Pinpoint the cell where the given text exists, returning its (X, Y) midpoint coordinate. 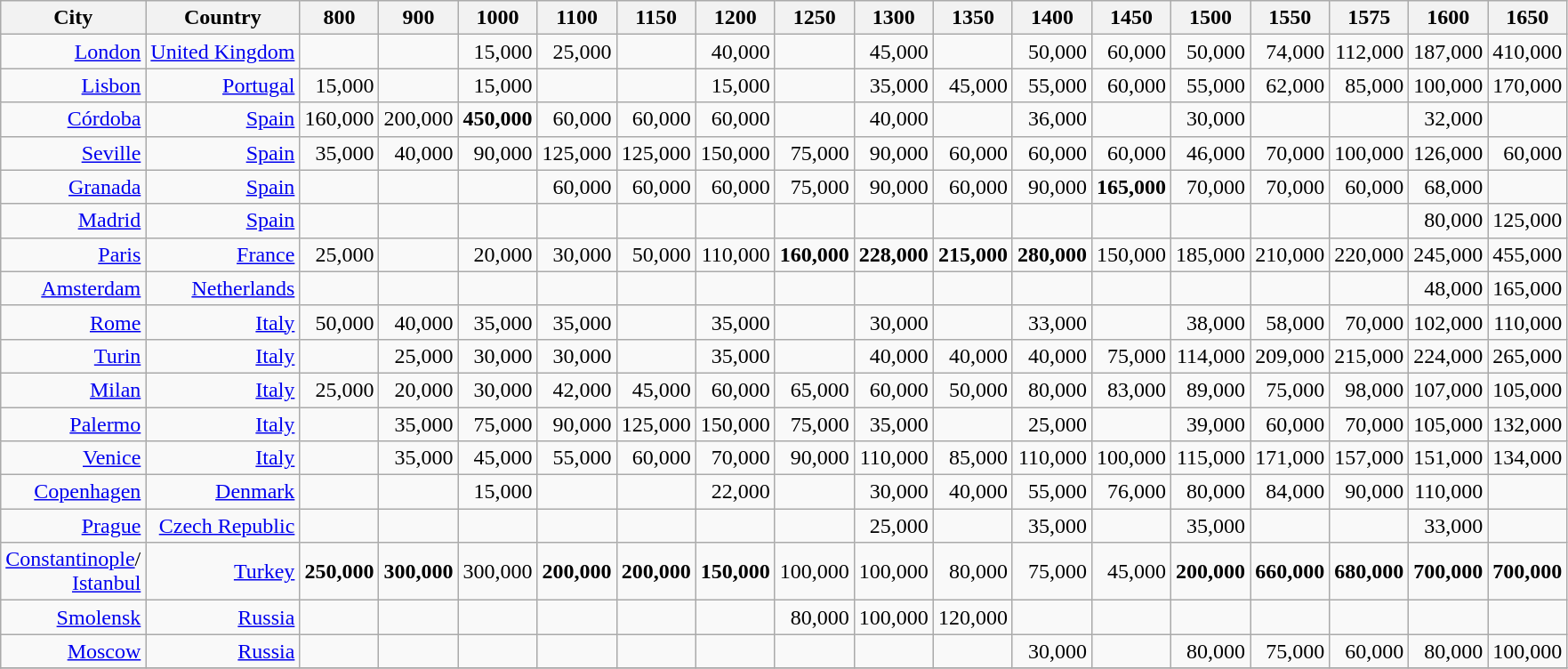
1150 (656, 18)
Moscow (73, 651)
Rome (73, 322)
1350 (973, 18)
46,000 (1211, 153)
1450 (1131, 18)
250,000 (340, 571)
1400 (1051, 18)
Seville (73, 153)
39,000 (1211, 424)
800 (340, 18)
115,000 (1211, 458)
1250 (815, 18)
London (73, 52)
114,000 (1211, 356)
187,000 (1448, 52)
84,000 (1290, 492)
171,000 (1290, 458)
76,000 (1131, 492)
Venice (73, 458)
France (222, 254)
120,000 (973, 617)
74,000 (1290, 52)
United Kingdom (222, 52)
Milan (73, 390)
Copenhagen (73, 492)
170,000 (1528, 85)
Constantinople/Istanbul (73, 571)
Netherlands (222, 288)
224,000 (1448, 356)
185,000 (1211, 254)
Madrid (73, 221)
265,000 (1528, 356)
Turkey (222, 571)
98,000 (1370, 390)
42,000 (576, 390)
1300 (893, 18)
228,000 (893, 254)
280,000 (1051, 254)
Denmark (222, 492)
Córdoba (73, 119)
Lisbon (73, 85)
32,000 (1448, 119)
112,000 (1370, 52)
Portugal (222, 85)
83,000 (1131, 390)
210,000 (1290, 254)
Prague (73, 526)
65,000 (815, 390)
450,000 (498, 119)
Amsterdam (73, 288)
102,000 (1448, 322)
209,000 (1290, 356)
22,000 (735, 492)
410,000 (1528, 52)
Turin (73, 356)
157,000 (1370, 458)
1650 (1528, 18)
Country (222, 18)
151,000 (1448, 458)
Palermo (73, 424)
1575 (1370, 18)
245,000 (1448, 254)
126,000 (1448, 153)
City (73, 18)
680,000 (1370, 571)
89,000 (1211, 390)
Czech Republic (222, 526)
68,000 (1448, 187)
1200 (735, 18)
1600 (1448, 18)
Granada (73, 187)
62,000 (1290, 85)
Smolensk (73, 617)
48,000 (1448, 288)
134,000 (1528, 458)
132,000 (1528, 424)
1500 (1211, 18)
Paris (73, 254)
220,000 (1370, 254)
38,000 (1211, 322)
660,000 (1290, 571)
455,000 (1528, 254)
1100 (576, 18)
36,000 (1051, 119)
107,000 (1448, 390)
1550 (1290, 18)
58,000 (1290, 322)
900 (418, 18)
1000 (498, 18)
